Provide the [x, y] coordinate of the cell's center where the given text is located.  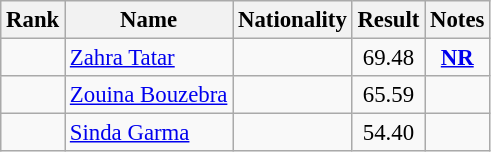
Sinda Garma [149, 133]
Notes [458, 20]
Rank [33, 20]
69.48 [388, 58]
54.40 [388, 133]
Result [388, 20]
65.59 [388, 95]
NR [458, 58]
Name [149, 20]
Zahra Tatar [149, 58]
Zouina Bouzebra [149, 95]
Nationality [292, 20]
